Pinpoint the cell where the given text exists, returning its (x, y) midpoint coordinate. 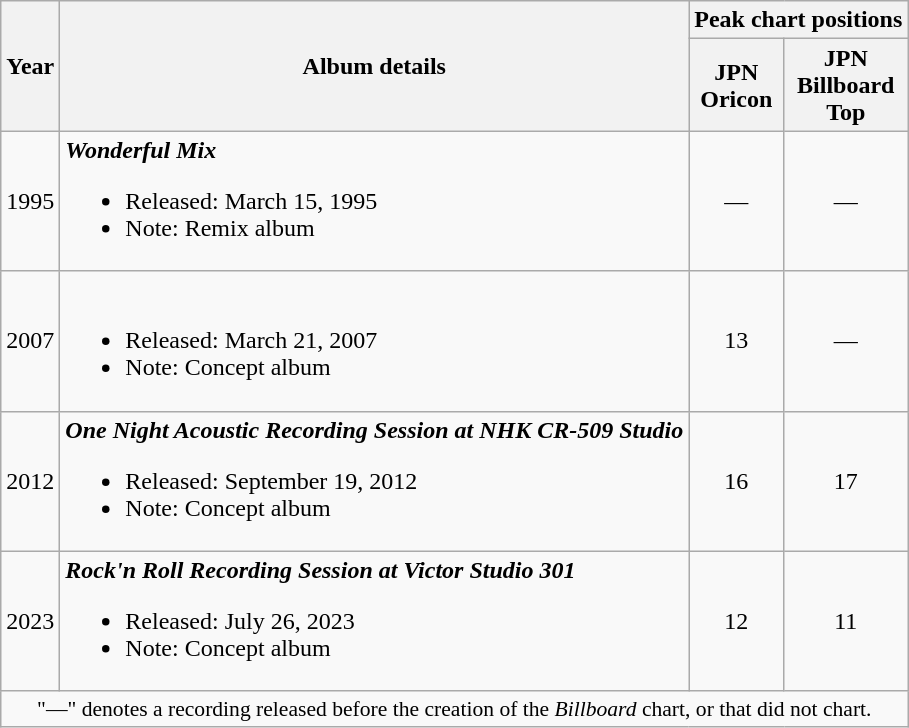
Wonderful MixReleased: March 15, 1995Note: Remix album (374, 201)
17 (846, 481)
Released: March 21, 2007Note: Concept album (374, 341)
2023 (30, 621)
One Night Acoustic Recording Session at NHK CR-509 StudioReleased: September 19, 2012Note: Concept album (374, 481)
2012 (30, 481)
16 (736, 481)
JPNOricon (736, 85)
13 (736, 341)
JPNBillboardTop (846, 85)
11 (846, 621)
Peak chart positions (798, 20)
Album details (374, 66)
Year (30, 66)
12 (736, 621)
1995 (30, 201)
2007 (30, 341)
"—" denotes a recording released before the creation of the Billboard chart, or that did not chart. (454, 709)
Rock'n Roll Recording Session at Victor Studio 301Released: July 26, 2023Note: Concept album (374, 621)
